Locate the cell with the specified text and output its [x, y] center coordinate. 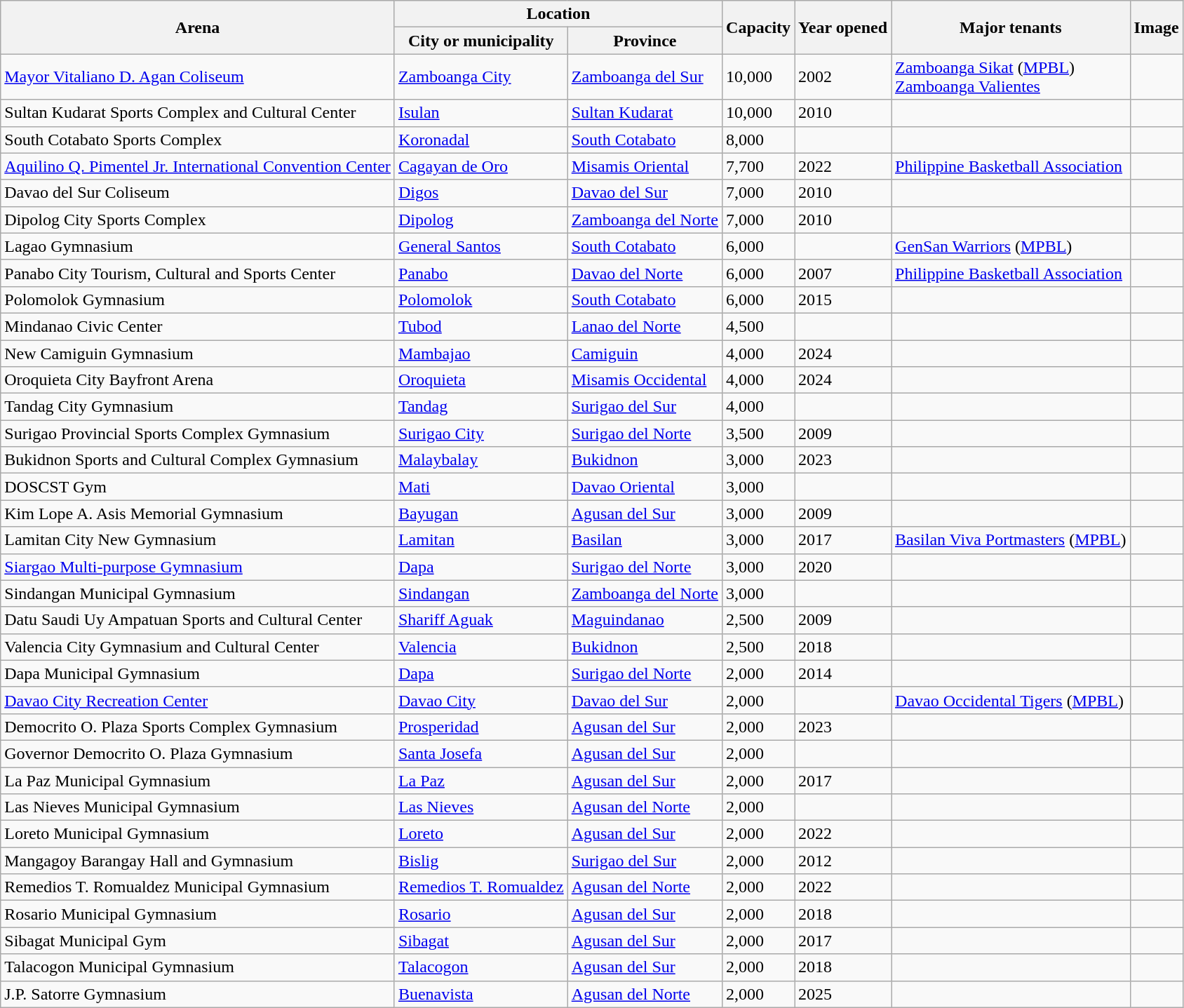
Kim Lope A. Asis Memorial Gymnasium [198, 513]
Buenavista [481, 994]
Major tenants [1011, 27]
General Santos [481, 246]
2020 [843, 567]
Capacity [759, 27]
2015 [843, 300]
Remedios T. Romualdez [481, 887]
GenSan Warriors (MPBL) [1011, 246]
Misamis Occidental [645, 380]
Misamis Oriental [645, 166]
Arena [198, 27]
Sindangan [481, 593]
Las Nieves Municipal Gymnasium [198, 807]
2012 [843, 861]
Province [645, 41]
Camiguin [645, 353]
Polomolok [481, 300]
Shariff Aguak [481, 620]
Oroquieta [481, 380]
2007 [843, 273]
Remedios T. Romualdez Municipal Gymnasium [198, 887]
Democrito O. Plaza Sports Complex Gymnasium [198, 727]
Davao City [481, 700]
Mayor Vitaliano D. Agan Coliseum [198, 77]
South Cotabato Sports Complex [198, 140]
Polomolok Gymnasium [198, 300]
Rosario Municipal Gymnasium [198, 914]
Davao del Sur Coliseum [198, 193]
La Paz [481, 781]
Lamitan [481, 540]
Bislig [481, 861]
Bukidnon Sports and Cultural Complex Gymnasium [198, 460]
Dipolog City Sports Complex [198, 220]
4,500 [759, 326]
Sibagat Municipal Gym [198, 941]
Sultan Kudarat [645, 113]
Tandag [481, 407]
Governor Democrito O. Plaza Gymnasium [198, 753]
Dipolog [481, 220]
Tubod [481, 326]
Dapa Municipal Gymnasium [198, 673]
Davao City Recreation Center [198, 700]
Zamboanga City [481, 77]
Davao Occidental Tigers (MPBL) [1011, 700]
2002 [843, 77]
Santa Josefa [481, 753]
DOSCST Gym [198, 487]
Zamboanga del Sur [645, 77]
Sultan Kudarat Sports Complex and Cultural Center [198, 113]
Sindangan Municipal Gymnasium [198, 593]
Location [558, 14]
Panabo City Tourism, Cultural and Sports Center [198, 273]
Valencia City Gymnasium and Cultural Center [198, 647]
Talacogon [481, 967]
New Camiguin Gymnasium [198, 353]
Loreto [481, 834]
2014 [843, 673]
Prosperidad [481, 727]
Surigao City [481, 434]
Basilan [645, 540]
Davao Oriental [645, 487]
Mambajao [481, 353]
Koronadal [481, 140]
Lanao del Norte [645, 326]
Rosario [481, 914]
3,500 [759, 434]
Surigao Provincial Sports Complex Gymnasium [198, 434]
J.P. Satorre Gymnasium [198, 994]
Valencia [481, 647]
Loreto Municipal Gymnasium [198, 834]
Datu Saudi Uy Ampatuan Sports and Cultural Center [198, 620]
Bayugan [481, 513]
Mati [481, 487]
Maguindanao [645, 620]
Talacogon Municipal Gymnasium [198, 967]
Cagayan de Oro [481, 166]
Tandag City Gymnasium [198, 407]
Zamboanga Sikat (MPBL) Zamboanga Valientes [1011, 77]
Malaybalay [481, 460]
Lagao Gymnasium [198, 246]
Oroquieta City Bayfront Arena [198, 380]
Mindanao Civic Center [198, 326]
Year opened [843, 27]
Aquilino Q. Pimentel Jr. International Convention Center [198, 166]
Isulan [481, 113]
Lamitan City New Gymnasium [198, 540]
Image [1156, 27]
Basilan Viva Portmasters (MPBL) [1011, 540]
City or municipality [481, 41]
Las Nieves [481, 807]
Sibagat [481, 941]
Mangagoy Barangay Hall and Gymnasium [198, 861]
8,000 [759, 140]
Davao del Norte [645, 273]
2025 [843, 994]
Siargao Multi-purpose Gymnasium [198, 567]
Digos [481, 193]
7,700 [759, 166]
La Paz Municipal Gymnasium [198, 781]
Panabo [481, 273]
